For the text-containing cell, return its midpoint in [x, y] coordinate format. 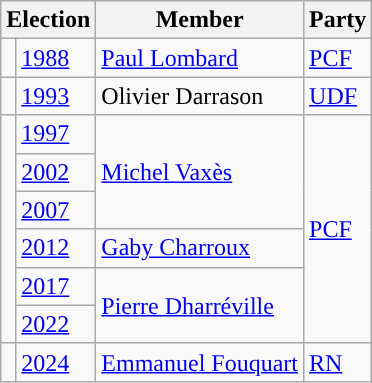
2022 [56, 324]
2012 [56, 248]
Party [338, 20]
Pierre Dharréville [200, 305]
1988 [56, 58]
Member [200, 20]
Olivier Darrason [200, 96]
Election [48, 20]
Paul Lombard [200, 58]
2024 [56, 362]
Gaby Charroux [200, 248]
1997 [56, 134]
2002 [56, 172]
Emmanuel Fouquart [200, 362]
1993 [56, 96]
Michel Vaxès [200, 172]
2017 [56, 286]
RN [338, 362]
UDF [338, 96]
2007 [56, 210]
